Return the (x, y) coordinate for the center point of the cell that contains the specified text.  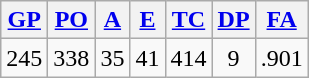
245 (24, 58)
DP (234, 20)
41 (148, 58)
338 (72, 58)
E (148, 20)
GP (24, 20)
FA (282, 20)
PO (72, 20)
.901 (282, 58)
35 (112, 58)
9 (234, 58)
414 (188, 58)
A (112, 20)
TC (188, 20)
